Return [x, y] of the center of cell containing provided text 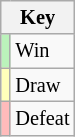
Win [42, 51]
Key [38, 17]
Draw [42, 85]
Defeat [42, 118]
